Find where the given text appears and provide that cell's center as (X, Y) coordinate. 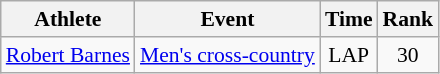
Time (349, 19)
LAP (349, 55)
Athlete (68, 19)
Robert Barnes (68, 55)
Rank (408, 19)
Men's cross-country (228, 55)
Event (228, 19)
30 (408, 55)
